Return (x, y) of the center of cell containing provided text 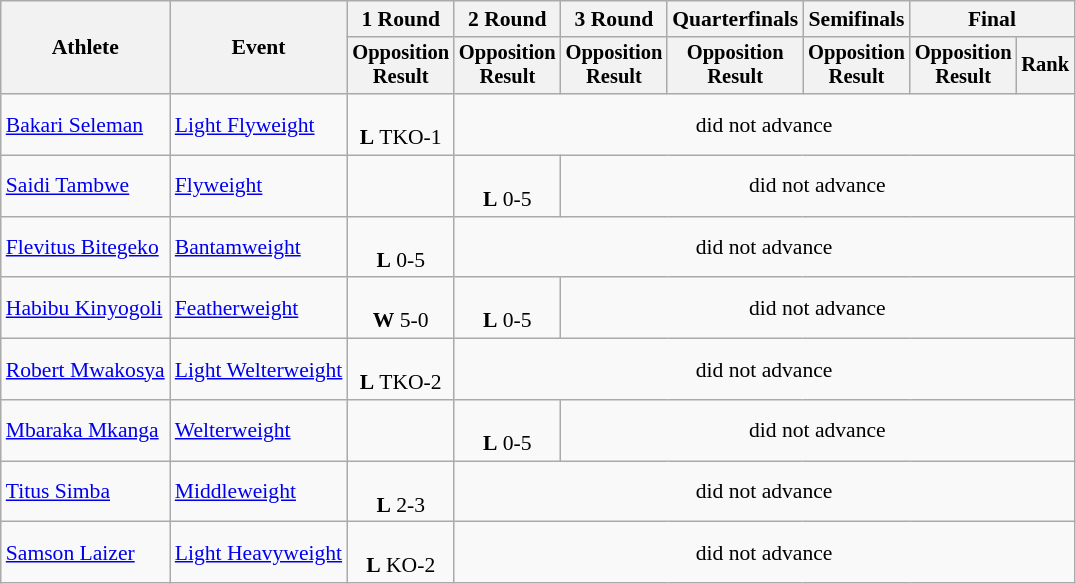
Robert Mwakosya (86, 370)
Semifinals (856, 19)
Middleweight (259, 492)
L TKO-1 (400, 124)
W 5-0 (400, 308)
2 Round (508, 19)
Flevitus Bitegeko (86, 248)
Final (992, 19)
Flyweight (259, 186)
Bakari Seleman (86, 124)
L 2-3 (400, 492)
Rank (1045, 66)
Welterweight (259, 430)
1 Round (400, 19)
3 Round (614, 19)
Habibu Kinyogoli (86, 308)
Event (259, 48)
L TKO-2 (400, 370)
Light Flyweight (259, 124)
Mbaraka Mkanga (86, 430)
Saidi Tambwe (86, 186)
Light Heavyweight (259, 552)
Samson Laizer (86, 552)
Quarterfinals (735, 19)
Titus Simba (86, 492)
Featherweight (259, 308)
Athlete (86, 48)
Light Welterweight (259, 370)
L KO-2 (400, 552)
Bantamweight (259, 248)
